From the cell containing the given text, extract its center point as (X, Y) coordinate. 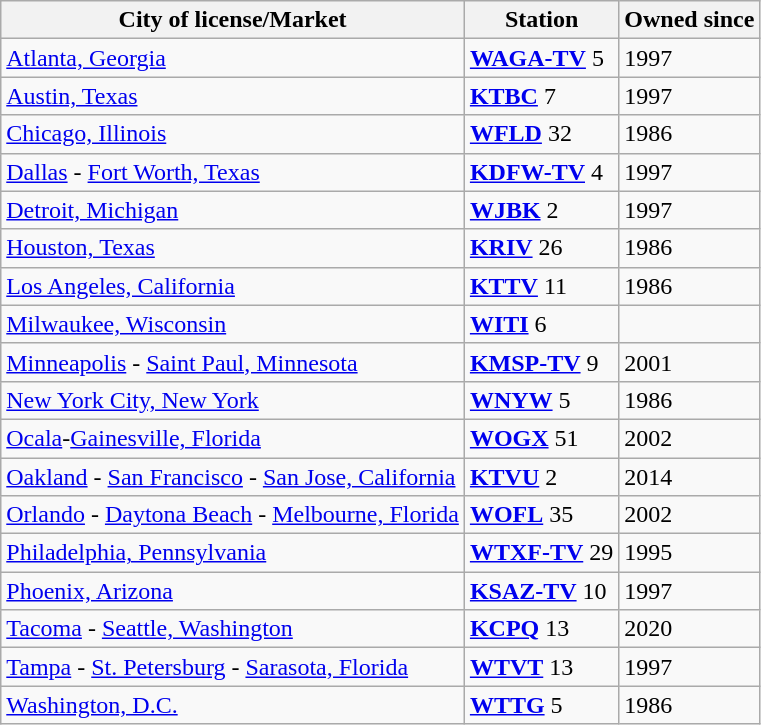
Station (541, 20)
Ocala-Gainesville, Florida (233, 438)
Houston, Texas (233, 248)
Austin, Texas (233, 96)
Philadelphia, Pennsylvania (233, 553)
Tampa - St. Petersburg - Sarasota, Florida (233, 667)
KTTV 11 (541, 286)
City of license/Market (233, 20)
2014 (690, 477)
WFLD 32 (541, 134)
WTVT 13 (541, 667)
Chicago, Illinois (233, 134)
KCPQ 13 (541, 629)
KTBC 7 (541, 96)
WNYW 5 (541, 400)
Oakland - San Francisco - San Jose, California (233, 477)
KMSP-TV 9 (541, 362)
Minneapolis - Saint Paul, Minnesota (233, 362)
WTXF-TV 29 (541, 553)
WAGA-TV 5 (541, 58)
WOFL 35 (541, 515)
WTTG 5 (541, 705)
Owned since (690, 20)
Washington, D.C. (233, 705)
1995 (690, 553)
Dallas - Fort Worth, Texas (233, 172)
Milwaukee, Wisconsin (233, 324)
KTVU 2 (541, 477)
New York City, New York (233, 400)
2020 (690, 629)
KSAZ-TV 10 (541, 591)
Los Angeles, California (233, 286)
Orlando - Daytona Beach - Melbourne, Florida (233, 515)
KDFW-TV 4 (541, 172)
2001 (690, 362)
WJBK 2 (541, 210)
WITI 6 (541, 324)
WOGX 51 (541, 438)
Detroit, Michigan (233, 210)
Phoenix, Arizona (233, 591)
Atlanta, Georgia (233, 58)
KRIV 26 (541, 248)
Tacoma - Seattle, Washington (233, 629)
